Scan for the cell matching the given text and deliver its (x, y) coordinate at center. 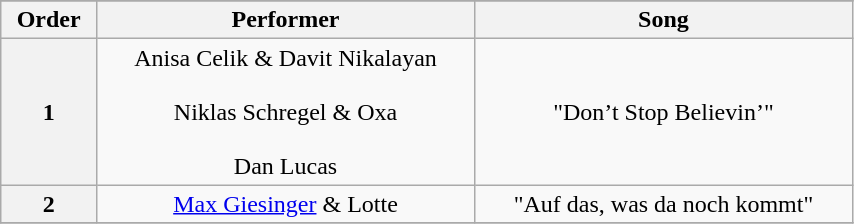
"Auf das, was da noch kommt" (663, 204)
Performer (286, 20)
2 (49, 204)
Anisa Celik & Davit NikalayanNiklas Schregel & OxaDan Lucas (286, 112)
"Don’t Stop Believin’" (663, 112)
Max Giesinger & Lotte (286, 204)
1 (49, 112)
Song (663, 20)
Order (49, 20)
